Output the [X, Y] coordinate of the center of the cell containing the given text.  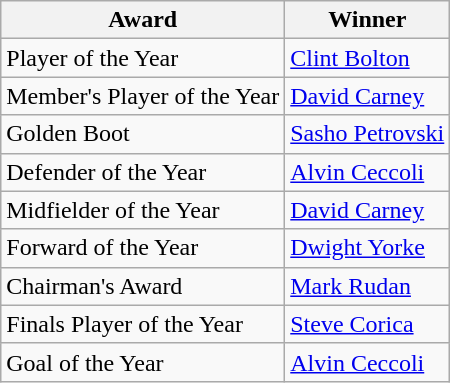
Dwight Yorke [368, 248]
Golden Boot [143, 134]
Player of the Year [143, 58]
Steve Corica [368, 324]
Goal of the Year [143, 362]
Forward of the Year [143, 248]
Chairman's Award [143, 286]
Sasho Petrovski [368, 134]
Finals Player of the Year [143, 324]
Defender of the Year [143, 172]
Clint Bolton [368, 58]
Member's Player of the Year [143, 96]
Midfielder of the Year [143, 210]
Mark Rudan [368, 286]
Award [143, 20]
Winner [368, 20]
